Locate the cell with the specified text and output its [x, y] center coordinate. 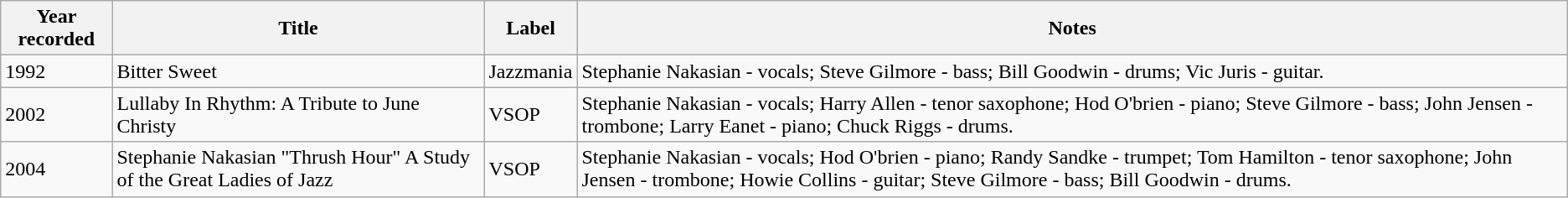
Lullaby In Rhythm: A Tribute to June Christy [298, 114]
1992 [57, 71]
Jazzmania [531, 71]
2004 [57, 169]
2002 [57, 114]
Stephanie Nakasian "Thrush Hour" A Study of the Great Ladies of Jazz [298, 169]
Notes [1072, 29]
Bitter Sweet [298, 71]
Title [298, 29]
Stephanie Nakasian - vocals; Steve Gilmore - bass; Bill Goodwin - drums; Vic Juris - guitar. [1072, 71]
Year recorded [57, 29]
Label [531, 29]
